Provide the (X, Y) coordinate of the cell's center where the given text is located.  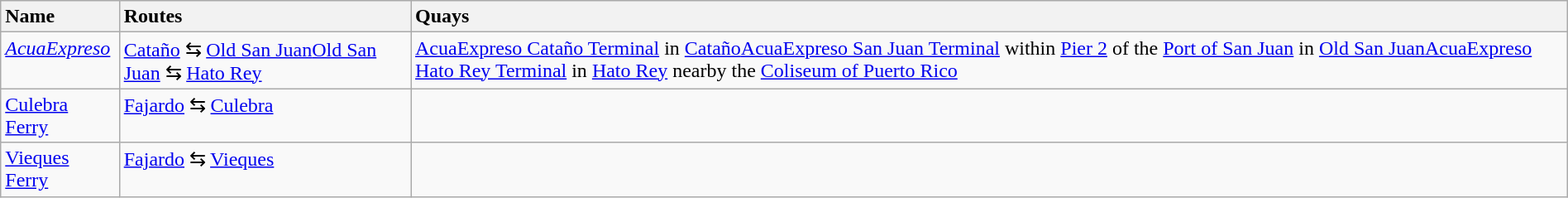
Culebra Ferry (60, 116)
Routes (265, 17)
Fajardo ⇆ Vieques (265, 169)
Name (60, 17)
AcuaExpreso (60, 60)
Fajardo ⇆ Culebra (265, 116)
Vieques Ferry (60, 169)
Quays (989, 17)
Cataño ⇆ Old San JuanOld San Juan ⇆ Hato Rey (265, 60)
